Return the [X, Y] coordinate for the center point of the cell that contains the specified text.  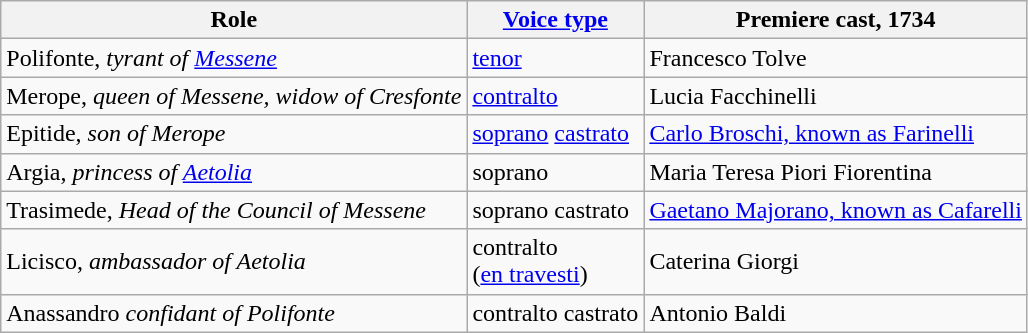
Lucia Facchinelli [836, 96]
Maria Teresa Piori Fiorentina [836, 172]
Carlo Broschi, known as Farinelli [836, 134]
Anassandro confidant of Polifonte [234, 313]
Role [234, 20]
Merope, queen of Messene, widow of Cresfonte [234, 96]
Argia, princess of Aetolia [234, 172]
contralto [556, 96]
Voice type [556, 20]
Gaetano Majorano, known as Cafarelli [836, 210]
contralto(en travesti) [556, 262]
Licisco, ambassador of Aetolia [234, 262]
Polifonte, tyrant of Messene [234, 58]
Antonio Baldi [836, 313]
tenor [556, 58]
Caterina Giorgi [836, 262]
Francesco Tolve [836, 58]
contralto castrato [556, 313]
Epitide, son of Merope [234, 134]
Premiere cast, 1734 [836, 20]
soprano [556, 172]
Trasimede, Head of the Council of Messene [234, 210]
